Find where the given text appears and provide that cell's center as [x, y] coordinate. 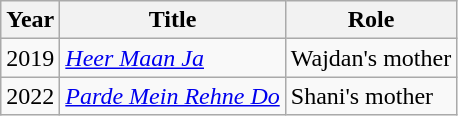
Title [172, 20]
Heer Maan Ja [172, 58]
Shani's mother [370, 96]
Role [370, 20]
Wajdan's mother [370, 58]
Parde Mein Rehne Do [172, 96]
Year [30, 20]
2019 [30, 58]
2022 [30, 96]
